Detect which cell encompasses the target text, then output its [x, y] center coordinate. 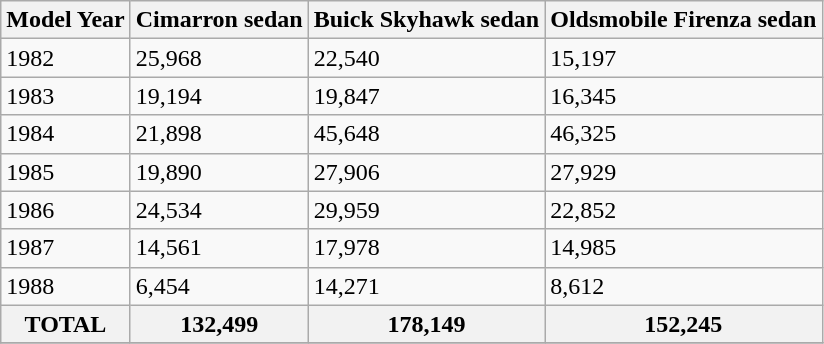
6,454 [219, 286]
45,648 [426, 134]
TOTAL [66, 324]
Cimarron sedan [219, 20]
22,852 [684, 210]
19,194 [219, 96]
22,540 [426, 58]
178,149 [426, 324]
1982 [66, 58]
27,929 [684, 172]
24,534 [219, 210]
Model Year [66, 20]
19,847 [426, 96]
25,968 [219, 58]
1987 [66, 248]
1984 [66, 134]
1985 [66, 172]
15,197 [684, 58]
152,245 [684, 324]
Buick Skyhawk sedan [426, 20]
1988 [66, 286]
17,978 [426, 248]
19,890 [219, 172]
14,985 [684, 248]
Oldsmobile Firenza sedan [684, 20]
29,959 [426, 210]
1986 [66, 210]
46,325 [684, 134]
14,561 [219, 248]
132,499 [219, 324]
14,271 [426, 286]
16,345 [684, 96]
1983 [66, 96]
8,612 [684, 286]
27,906 [426, 172]
21,898 [219, 134]
